For the text-containing cell, return its midpoint in (x, y) coordinate format. 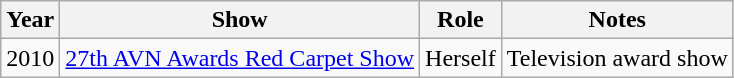
Year (30, 20)
27th AVN Awards Red Carpet Show (240, 58)
Television award show (617, 58)
2010 (30, 58)
Herself (461, 58)
Show (240, 20)
Notes (617, 20)
Role (461, 20)
